Identify which cell holds the provided text, then report its (x, y) central coordinate. 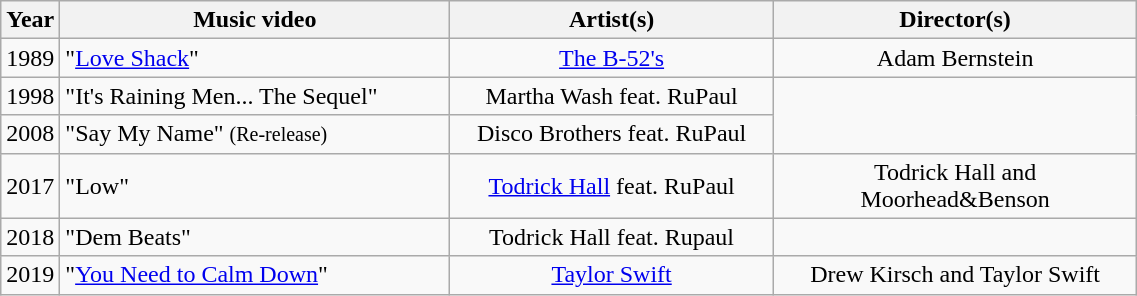
Year (30, 20)
The B-52's (612, 58)
2008 (30, 134)
Disco Brothers feat. RuPaul (612, 134)
Music video (255, 20)
1989 (30, 58)
"Low" (255, 186)
Martha Wash feat. RuPaul (612, 96)
2017 (30, 186)
Artist(s) (612, 20)
2019 (30, 275)
Adam Bernstein (954, 58)
Taylor Swift (612, 275)
Director(s) (954, 20)
"Love Shack" (255, 58)
Todrick Hall feat. RuPaul (612, 186)
Todrick Hall and Moorhead&Benson (954, 186)
"It's Raining Men... The Sequel" (255, 96)
2018 (30, 237)
"You Need to Calm Down" (255, 275)
Todrick Hall feat. Rupaul (612, 237)
"Say My Name" (Re-release) (255, 134)
Drew Kirsch and Taylor Swift (954, 275)
"Dem Beats" (255, 237)
1998 (30, 96)
